Provide the [x, y] coordinate of the cell's center where the given text is located.  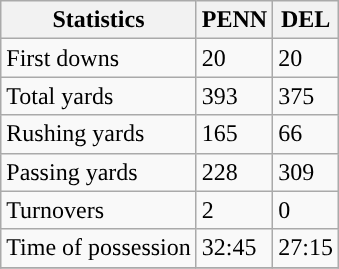
Total yards [99, 96]
375 [306, 96]
165 [234, 134]
27:15 [306, 248]
PENN [234, 20]
2 [234, 210]
393 [234, 96]
0 [306, 210]
First downs [99, 58]
DEL [306, 20]
Turnovers [99, 210]
Statistics [99, 20]
32:45 [234, 248]
228 [234, 172]
309 [306, 172]
Rushing yards [99, 134]
Time of possession [99, 248]
Passing yards [99, 172]
66 [306, 134]
